From the cell containing the given text, extract its center point as (x, y) coordinate. 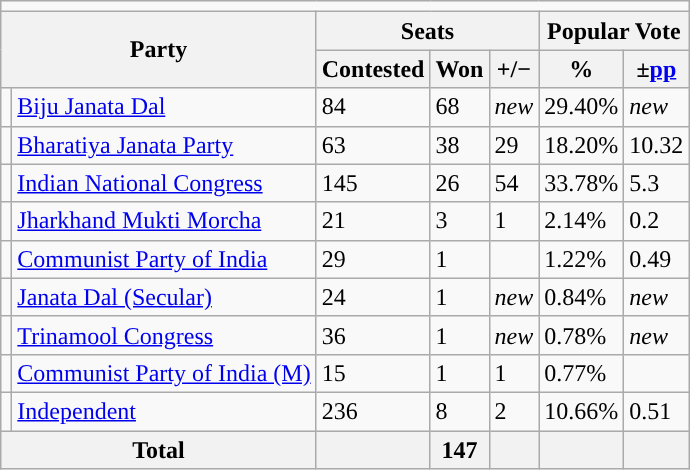
33.78% (582, 183)
% (582, 69)
10.66% (582, 411)
0.78% (582, 335)
10.32 (656, 145)
3 (460, 221)
Total (158, 449)
0.51 (656, 411)
2 (514, 411)
84 (373, 107)
0.77% (582, 373)
36 (373, 335)
Party (158, 50)
Communist Party of India (164, 259)
26 (460, 183)
147 (460, 449)
Seats (428, 31)
Independent (164, 411)
Janata Dal (Secular) (164, 297)
145 (373, 183)
54 (514, 183)
1.22% (582, 259)
29.40% (582, 107)
0.49 (656, 259)
0.2 (656, 221)
Indian National Congress (164, 183)
Bharatiya Janata Party (164, 145)
18.20% (582, 145)
5.3 (656, 183)
24 (373, 297)
2.14% (582, 221)
68 (460, 107)
±pp (656, 69)
38 (460, 145)
Popular Vote (614, 31)
15 (373, 373)
0.84% (582, 297)
8 (460, 411)
Jharkhand Mukti Morcha (164, 221)
21 (373, 221)
Biju Janata Dal (164, 107)
236 (373, 411)
Trinamool Congress (164, 335)
+/− (514, 69)
Contested (373, 69)
Won (460, 69)
63 (373, 145)
Communist Party of India (M) (164, 373)
